Locate the cell with the specified text and output its (x, y) center coordinate. 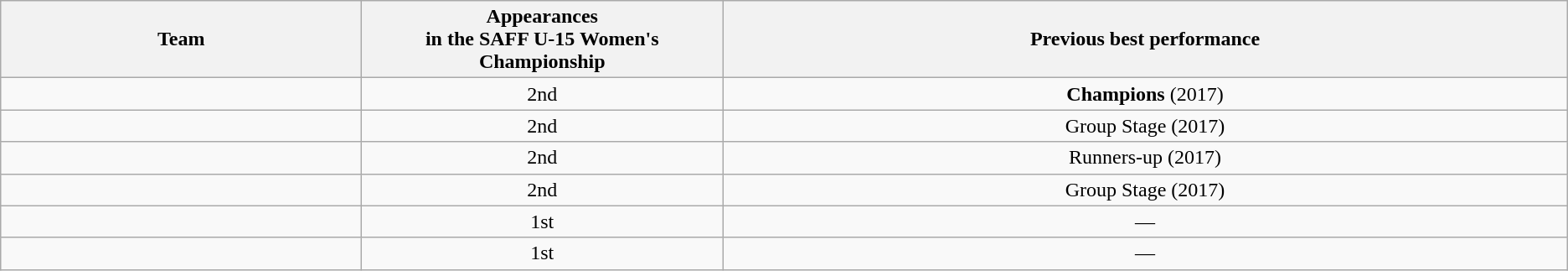
Runners-up (2017) (1145, 158)
Champions (2017) (1145, 94)
Team (181, 39)
Appearances in the SAFF U-15 Women's Championship (543, 39)
Previous best performance (1145, 39)
